Extract the (X, Y) coordinate from the center of the cell holding the provided text.  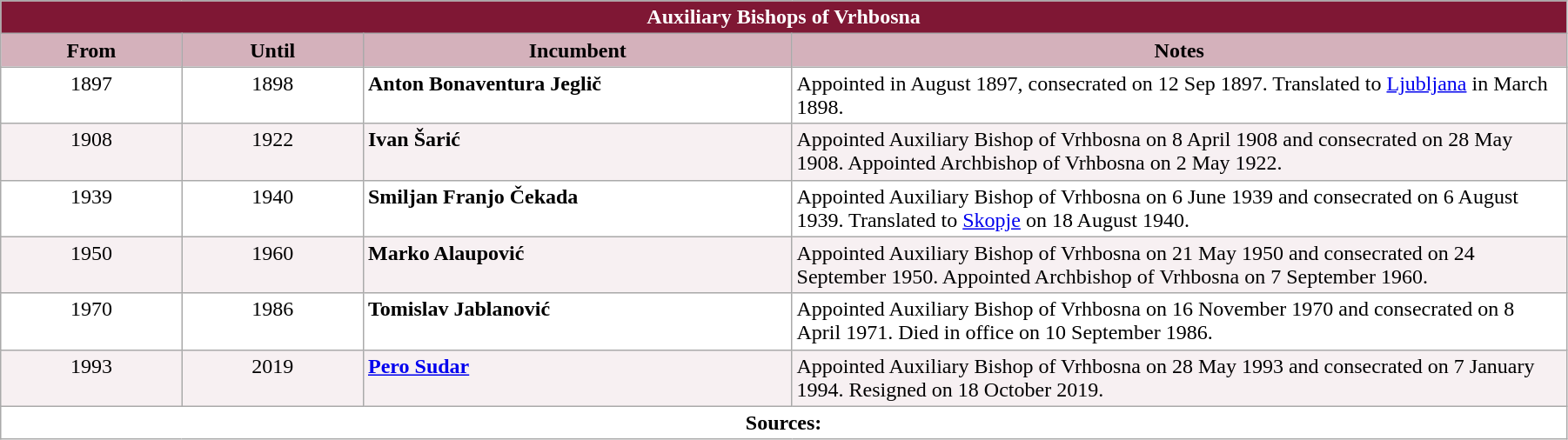
1939 (91, 209)
Marko Alaupović (578, 264)
Appointed Auxiliary Bishop of Vrhbosna on 28 May 1993 and consecrated on 7 January 1994. Resigned on 18 October 2019. (1179, 377)
1922 (272, 151)
Ivan Šarić (578, 151)
Sources: (784, 423)
Auxiliary Bishops of Vrhbosna (784, 17)
Appointed Auxiliary Bishop of Vrhbosna on 16 November 1970 and consecrated on 8 April 1971. Died in office on 10 September 1986. (1179, 322)
1986 (272, 322)
Anton Bonaventura Jeglič (578, 96)
1950 (91, 264)
Pero Sudar (578, 377)
1898 (272, 96)
Appointed Auxiliary Bishop of Vrhbosna on 8 April 1908 and consecrated on 28 May 1908. Appointed Archbishop of Vrhbosna on 2 May 1922. (1179, 151)
From (91, 50)
Smiljan Franjo Čekada (578, 209)
Appointed Auxiliary Bishop of Vrhbosna on 6 June 1939 and consecrated on 6 August 1939. Translated to Skopje on 18 August 1940. (1179, 209)
1940 (272, 209)
Appointed in August 1897, consecrated on 12 Sep 1897. Translated to Ljubljana in March 1898. (1179, 96)
Notes (1179, 50)
2019 (272, 377)
1970 (91, 322)
Until (272, 50)
Incumbent (578, 50)
1960 (272, 264)
1908 (91, 151)
Tomislav Jablanović (578, 322)
1993 (91, 377)
Appointed Auxiliary Bishop of Vrhbosna on 21 May 1950 and consecrated on 24 September 1950. Appointed Archbishop of Vrhbosna on 7 September 1960. (1179, 264)
1897 (91, 96)
